Pinpoint the cell where the given text exists, returning its [x, y] midpoint coordinate. 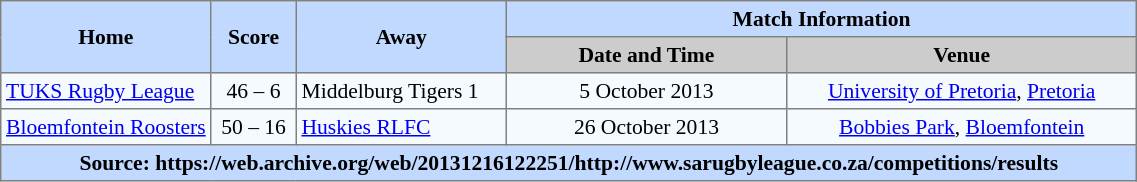
Bloemfontein Roosters [106, 127]
46 – 6 [254, 91]
5 October 2013 [646, 91]
Away [401, 37]
Middelburg Tigers 1 [401, 91]
Match Information [821, 19]
Huskies RLFC [401, 127]
Bobbies Park, Bloemfontein [962, 127]
Venue [962, 55]
26 October 2013 [646, 127]
Score [254, 37]
Source: https://web.archive.org/web/20131216122251/http://www.sarugbyleague.co.za/competitions/results [569, 163]
TUKS Rugby League [106, 91]
50 – 16 [254, 127]
Home [106, 37]
Date and Time [646, 55]
University of Pretoria, Pretoria [962, 91]
